From the cell containing the given text, extract its center point as (x, y) coordinate. 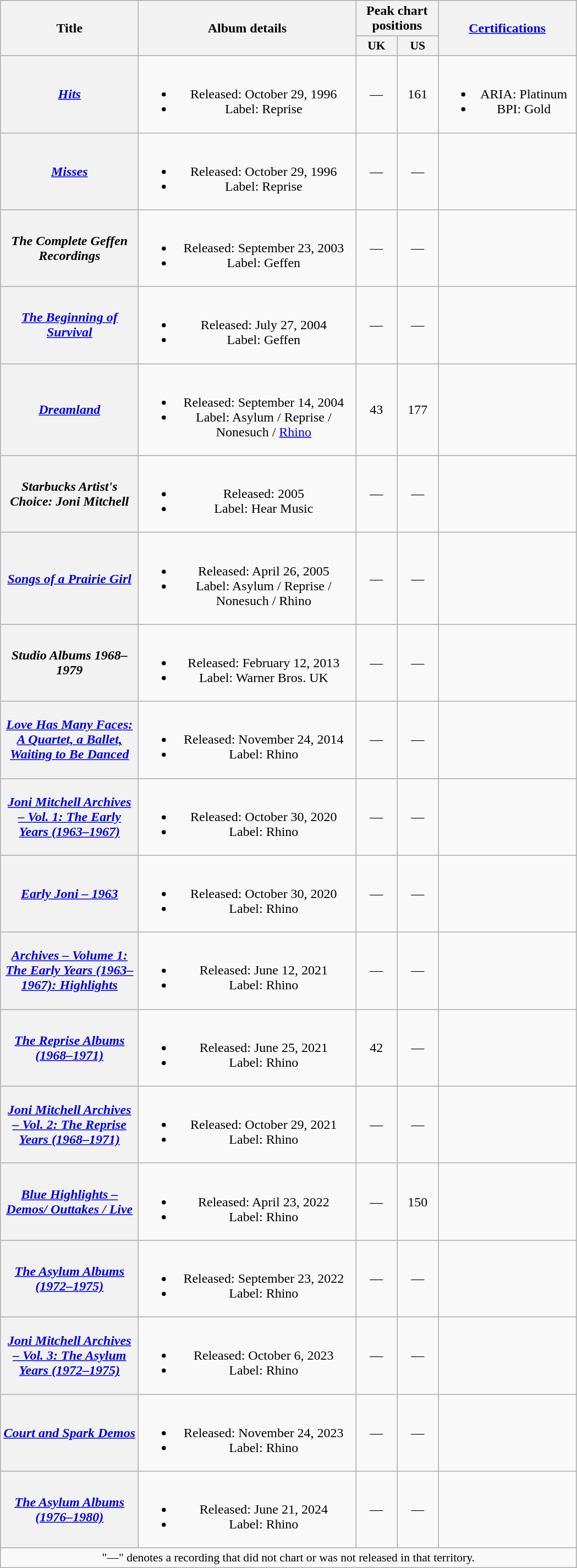
Title (69, 29)
The Complete Geffen Recordings (69, 248)
Released: November 24, 2014Label: Rhino (248, 740)
Released: October 29, 2021Label: Rhino (248, 1124)
Released: February 12, 2013Label: Warner Bros. UK (248, 663)
Songs of a Prairie Girl (69, 578)
Released: 2005Label: Hear Music (248, 494)
US (418, 46)
The Asylum Albums (1976–1980) (69, 1510)
Released: April 26, 2005Label: Asylum / Reprise / Nonesuch / Rhino (248, 578)
Hits (69, 94)
Released: June 12, 2021Label: Rhino (248, 971)
"—" denotes a recording that did not chart or was not released in that territory. (288, 1558)
Released: October 6, 2023Label: Rhino (248, 1355)
Released: November 24, 2023Label: Rhino (248, 1432)
ARIA: PlatinumBPI: Gold (507, 94)
Dreamland (69, 410)
Joni Mitchell Archives – Vol. 3: The Asylum Years (1972–1975) (69, 1355)
The Reprise Albums (1968–1971) (69, 1048)
Released: September 23, 2003Label: Geffen (248, 248)
Peak chart positions (397, 19)
Released: September 23, 2022Label: Rhino (248, 1278)
Released: July 27, 2004Label: Geffen (248, 325)
Album details (248, 29)
Certifications (507, 29)
161 (418, 94)
150 (418, 1201)
Blue Highlights – Demos/ Outtakes / Live (69, 1201)
Love Has Many Faces: A Quartet, a Ballet, Waiting to Be Danced (69, 740)
Released: June 21, 2024Label: Rhino (248, 1510)
Joni Mitchell Archives – Vol. 1: The Early Years (1963–1967) (69, 817)
Released: September 14, 2004Label: Asylum / Reprise / Nonesuch / Rhino (248, 410)
42 (376, 1048)
Studio Albums 1968–1979 (69, 663)
Court and Spark Demos (69, 1432)
Released: April 23, 2022Label: Rhino (248, 1201)
UK (376, 46)
Released: June 25, 2021Label: Rhino (248, 1048)
The Beginning of Survival (69, 325)
Starbucks Artist's Choice: Joni Mitchell (69, 494)
The Asylum Albums (1972–1975) (69, 1278)
Misses (69, 171)
Joni Mitchell Archives – Vol. 2: The Reprise Years (1968–1971) (69, 1124)
Archives – Volume 1: The Early Years (1963–1967): Highlights (69, 971)
43 (376, 410)
Early Joni – 1963 (69, 894)
177 (418, 410)
